Determine the [x, y] coordinate at the center of the cell enclosing the given text.  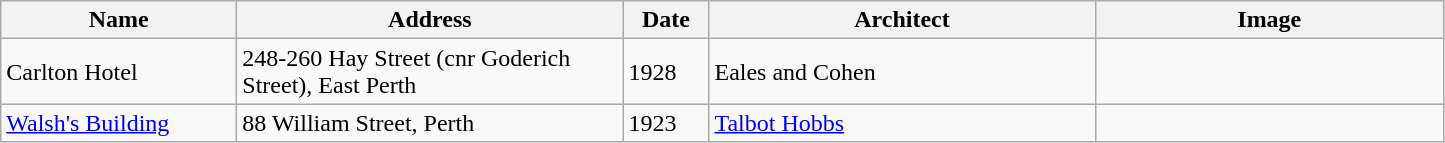
248-260 Hay Street (cnr Goderich Street), East Perth [430, 72]
Architect [902, 20]
Walsh's Building [119, 123]
1928 [666, 72]
Address [430, 20]
Image [1270, 20]
Carlton Hotel [119, 72]
88 William Street, Perth [430, 123]
Talbot Hobbs [902, 123]
Eales and Cohen [902, 72]
1923 [666, 123]
Name [119, 20]
Date [666, 20]
